Scan for the cell matching the given text and deliver its [x, y] coordinate at center. 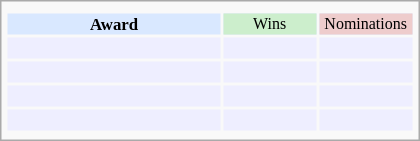
Award [114, 24]
Nominations [366, 24]
Wins [270, 24]
